Output the (x, y) coordinate of the center of the cell containing the given text.  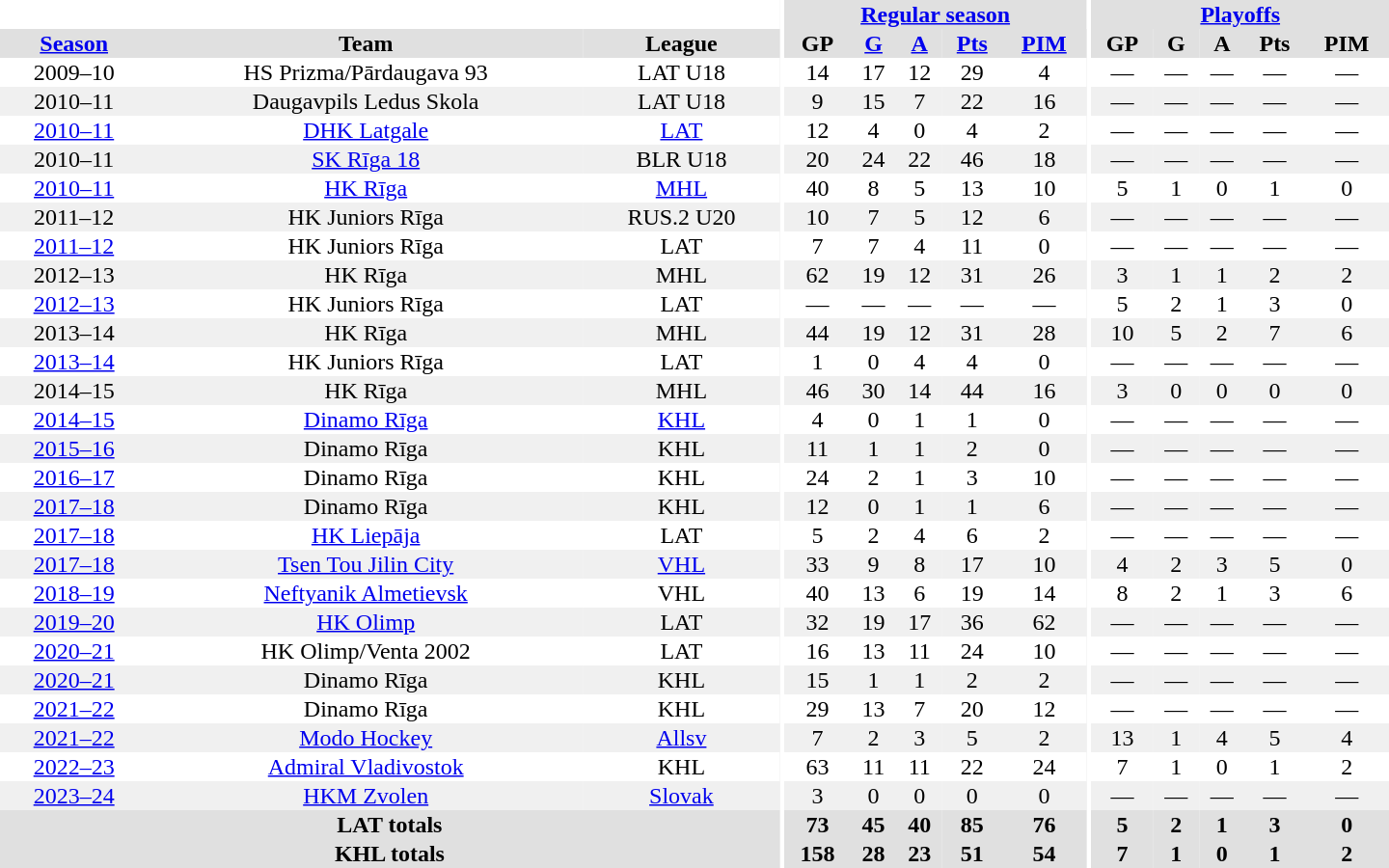
30 (874, 391)
Team (366, 43)
Modo Hockey (366, 738)
Allsv (681, 738)
League (681, 43)
2018–19 (73, 593)
18 (1045, 159)
26 (1045, 275)
Neftyanik Almetievsk (366, 593)
32 (818, 622)
36 (972, 622)
BLR U18 (681, 159)
23 (919, 854)
51 (972, 854)
LAT totals (390, 825)
2015–16 (73, 448)
HK Olimp (366, 622)
KHL totals (390, 854)
85 (972, 825)
HS Prizma/Pārdaugava 93 (366, 72)
2019–20 (73, 622)
2022–23 (73, 767)
76 (1045, 825)
Slovak (681, 796)
63 (818, 767)
54 (1045, 854)
158 (818, 854)
Daugavpils Ledus Skola (366, 101)
Playoffs (1240, 14)
2009–10 (73, 72)
Tsen Tou Jilin City (366, 564)
2016–17 (73, 477)
HK Olimp/Venta 2002 (366, 651)
DHK Latgale (366, 130)
33 (818, 564)
73 (818, 825)
2023–24 (73, 796)
Season (73, 43)
SK Rīga 18 (366, 159)
Admiral Vladivostok (366, 767)
RUS.2 U20 (681, 217)
45 (874, 825)
HK Liepāja (366, 535)
HKM Zvolen (366, 796)
Regular season (936, 14)
